Identify which cell holds the provided text, then report its (x, y) central coordinate. 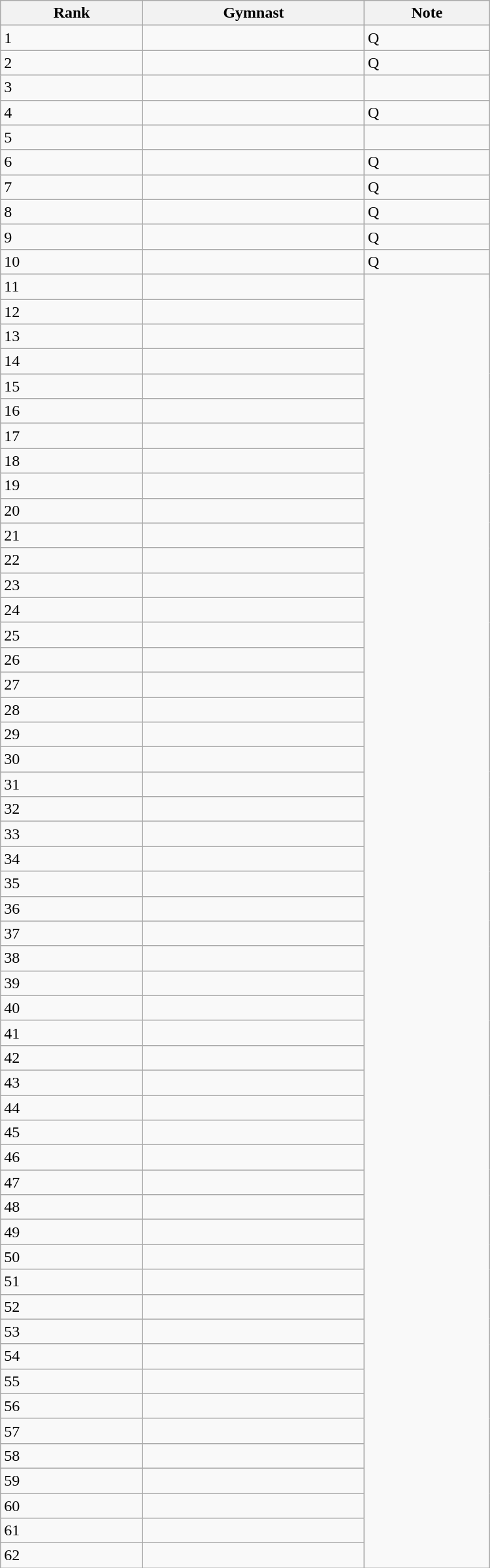
43 (72, 1082)
3 (72, 88)
61 (72, 1531)
51 (72, 1282)
9 (72, 237)
49 (72, 1232)
37 (72, 933)
8 (72, 212)
56 (72, 1406)
1 (72, 38)
17 (72, 436)
60 (72, 1505)
16 (72, 411)
35 (72, 884)
22 (72, 560)
27 (72, 684)
41 (72, 1033)
24 (72, 610)
48 (72, 1207)
Note (427, 13)
19 (72, 486)
29 (72, 735)
42 (72, 1058)
4 (72, 112)
Rank (72, 13)
54 (72, 1356)
52 (72, 1307)
33 (72, 834)
44 (72, 1108)
55 (72, 1381)
6 (72, 162)
26 (72, 659)
20 (72, 510)
13 (72, 337)
57 (72, 1431)
45 (72, 1133)
28 (72, 709)
10 (72, 261)
15 (72, 386)
18 (72, 461)
Gymnast (253, 13)
46 (72, 1158)
25 (72, 635)
14 (72, 361)
7 (72, 187)
50 (72, 1257)
11 (72, 286)
31 (72, 784)
39 (72, 983)
47 (72, 1182)
30 (72, 759)
2 (72, 63)
23 (72, 585)
5 (72, 137)
38 (72, 958)
40 (72, 1008)
62 (72, 1556)
53 (72, 1331)
59 (72, 1480)
32 (72, 809)
34 (72, 859)
12 (72, 312)
36 (72, 909)
21 (72, 535)
58 (72, 1456)
